Return the [X, Y] coordinate for the center point of the cell that contains the specified text.  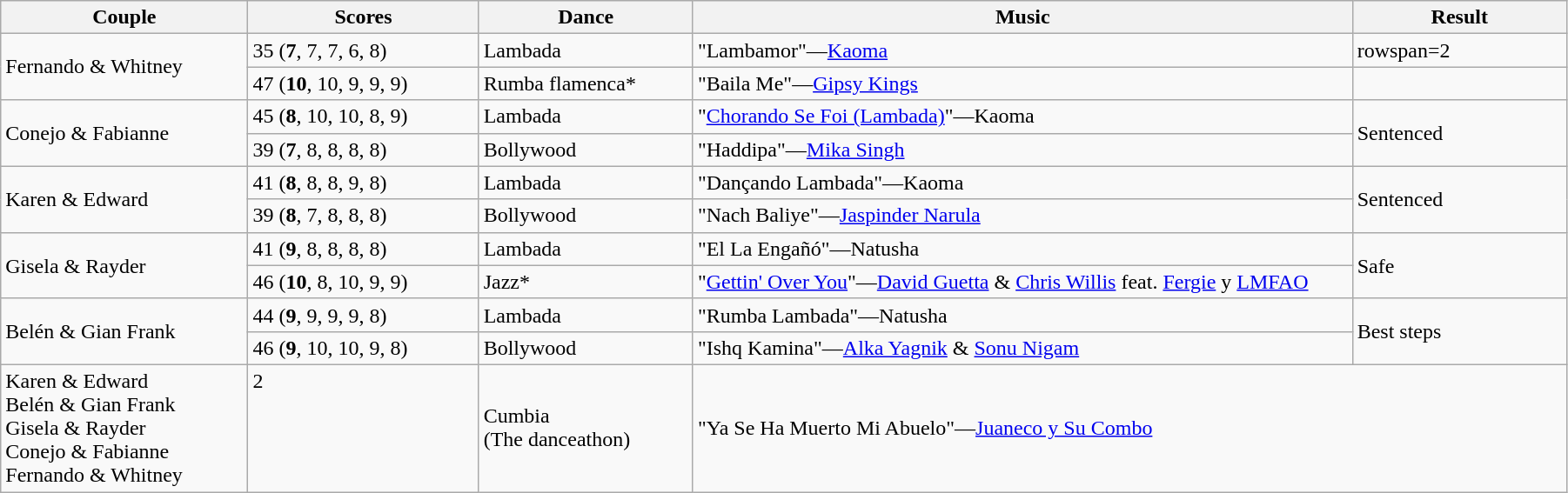
35 (7, 7, 7, 6, 8) [364, 50]
Cumbia(The danceathon) [586, 428]
Karen & Edward [124, 199]
Conejo & Fabianne [124, 133]
"Gettin' Over You"—David Guetta & Chris Willis feat. Fergie y LMFAO [1022, 282]
Jazz* [586, 282]
Music [1022, 17]
Safe [1459, 265]
"Rumba Lambada"—Natusha [1022, 315]
"Baila Me"—Gipsy Kings [1022, 83]
"Ya Se Ha Muerto Mi Abuelo"—Juaneco y Su Combo [1129, 428]
Fernando & Whitney [124, 67]
"El La Engañó"—Natusha [1022, 249]
39 (7, 8, 8, 8, 8) [364, 150]
46 (9, 10, 10, 9, 8) [364, 348]
45 (8, 10, 10, 8, 9) [364, 117]
Gisela & Rayder [124, 265]
"Lambamor"—Kaoma [1022, 50]
39 (8, 7, 8, 8, 8) [364, 216]
2 [364, 428]
44 (9, 9, 9, 9, 8) [364, 315]
Result [1459, 17]
Dance [586, 17]
46 (10, 8, 10, 9, 9) [364, 282]
Scores [364, 17]
"Chorando Se Foi (Lambada)"—Kaoma [1022, 117]
41 (8, 8, 8, 9, 8) [364, 183]
Rumba flamenca* [586, 83]
"Nach Baliye"—Jaspinder Narula [1022, 216]
"Haddipa"—Mika Singh [1022, 150]
41 (9, 8, 8, 8, 8) [364, 249]
Best steps [1459, 331]
rowspan=2 [1459, 50]
Belén & Gian Frank [124, 331]
"Dançando Lambada"—Kaoma [1022, 183]
47 (10, 10, 9, 9, 9) [364, 83]
Couple [124, 17]
Karen & EdwardBelén & Gian FrankGisela & RayderConejo & FabianneFernando & Whitney [124, 428]
"Ishq Kamina"—Alka Yagnik & Sonu Nigam [1022, 348]
